Search for the cell housing the specified text and yield its [x, y] center coordinate. 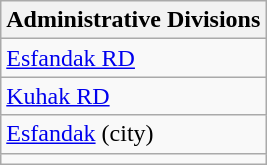
Kuhak RD [134, 96]
Esfandak (city) [134, 134]
Esfandak RD [134, 58]
Administrative Divisions [134, 20]
